For the text-containing cell, return its midpoint in [X, Y] coordinate format. 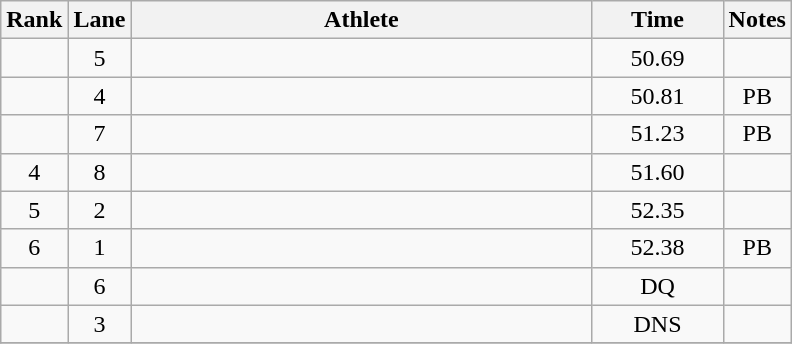
51.23 [658, 134]
50.81 [658, 96]
52.35 [658, 210]
3 [100, 324]
Rank [34, 20]
7 [100, 134]
Athlete [362, 20]
50.69 [658, 58]
52.38 [658, 248]
Time [658, 20]
DNS [658, 324]
8 [100, 172]
1 [100, 248]
51.60 [658, 172]
DQ [658, 286]
2 [100, 210]
Notes [757, 20]
Lane [100, 20]
